Output the (x, y) coordinate of the center of the cell containing the given text.  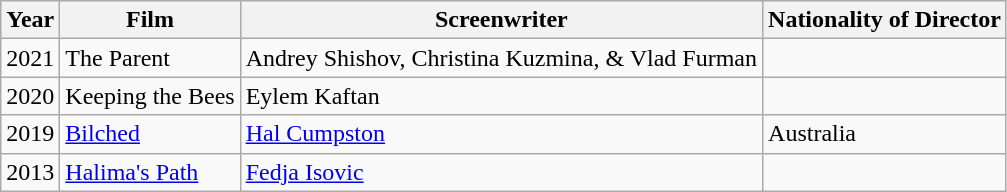
Screenwriter (501, 20)
Year (30, 20)
Andrey Shishov, Christina Kuzmina, & Vlad Furman (501, 58)
2019 (30, 134)
Bilched (150, 134)
Australia (885, 134)
Keeping the Bees (150, 96)
Halima's Path (150, 172)
Fedja Isovic (501, 172)
Nationality of Director (885, 20)
2013 (30, 172)
Film (150, 20)
2021 (30, 58)
Hal Cumpston (501, 134)
2020 (30, 96)
The Parent (150, 58)
Eylem Kaftan (501, 96)
